Provide the [x, y] coordinate of the cell's center where the given text is located.  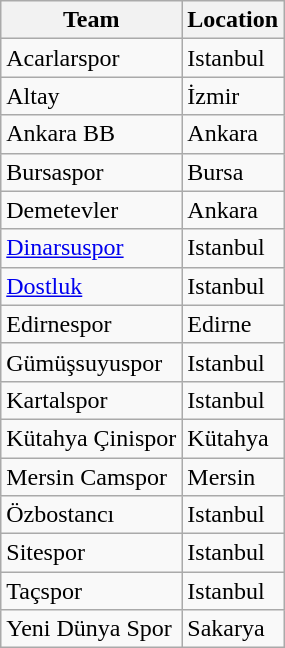
Özbostancı [92, 515]
Dinarsuspor [92, 248]
Gümüşsuyuspor [92, 362]
Taçspor [92, 591]
Dostluk [92, 286]
Yeni Dünya Spor [92, 629]
Sakarya [233, 629]
Demetevler [92, 210]
Altay [92, 96]
Kütahya Çinispor [92, 438]
Edirne [233, 324]
Acarlarspor [92, 58]
Sitespor [92, 553]
Bursa [233, 172]
Mersin [233, 477]
Team [92, 20]
Bursaspor [92, 172]
Kütahya [233, 438]
Ankara BB [92, 134]
Edirnespor [92, 324]
Kartalspor [92, 400]
İzmir [233, 96]
Mersin Camspor [92, 477]
Location [233, 20]
